Pinpoint the cell where the given text exists, returning its [X, Y] midpoint coordinate. 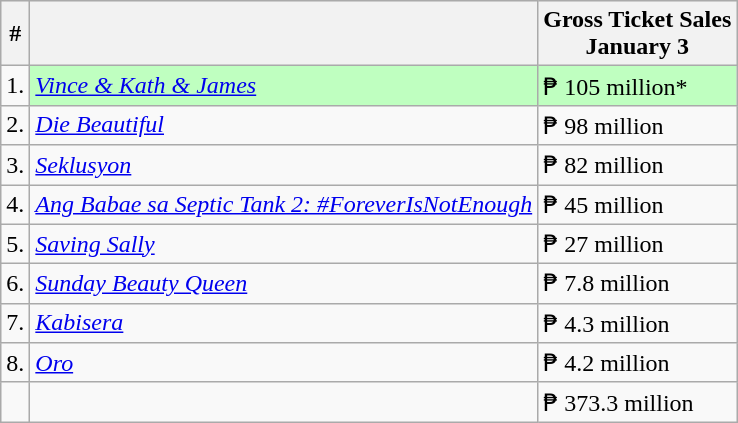
2. [16, 125]
# [16, 34]
Oro [284, 363]
₱ 98 million [638, 125]
6. [16, 284]
₱ 7.8 million [638, 284]
₱ 373.3 million [638, 402]
Die Beautiful [284, 125]
4. [16, 204]
₱ 82 million [638, 165]
₱ 4.2 million [638, 363]
Sunday Beauty Queen [284, 284]
Saving Sally [284, 244]
7. [16, 323]
5. [16, 244]
Gross Ticket SalesJanuary 3 [638, 34]
Vince & Kath & James [284, 86]
₱ 4.3 million [638, 323]
1. [16, 86]
8. [16, 363]
₱ 45 million [638, 204]
Seklusyon [284, 165]
₱ 27 million [638, 244]
3. [16, 165]
₱ 105 million* [638, 86]
Kabisera [284, 323]
Ang Babae sa Septic Tank 2: #ForeverIsNotEnough [284, 204]
